Output the (x, y) coordinate of the center of the cell containing the given text.  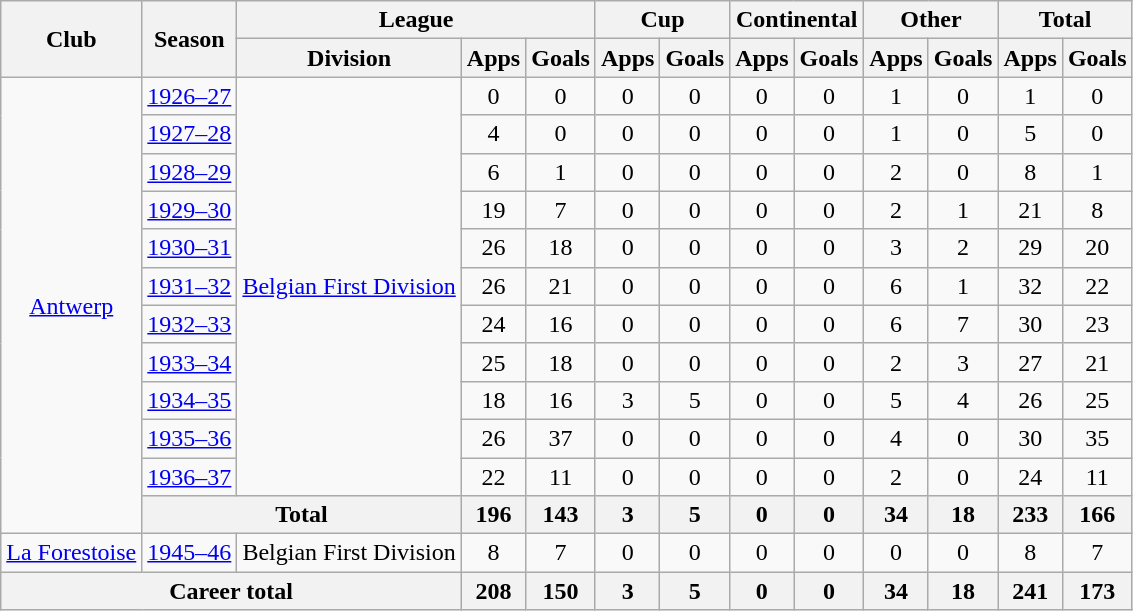
241 (1030, 591)
Antwerp (72, 306)
32 (1030, 286)
1929–30 (190, 210)
Club (72, 39)
League (416, 20)
Season (190, 39)
35 (1097, 438)
208 (493, 591)
1928–29 (190, 172)
27 (1030, 362)
233 (1030, 515)
19 (493, 210)
173 (1097, 591)
Division (349, 58)
1936–37 (190, 477)
La Forestoise (72, 553)
1934–35 (190, 400)
1930–31 (190, 248)
196 (493, 515)
Career total (232, 591)
20 (1097, 248)
1931–32 (190, 286)
1945–46 (190, 553)
1933–34 (190, 362)
1935–36 (190, 438)
Other (931, 20)
Cup (662, 20)
Continental (797, 20)
1927–28 (190, 134)
143 (561, 515)
166 (1097, 515)
29 (1030, 248)
23 (1097, 324)
37 (561, 438)
1932–33 (190, 324)
1926–27 (190, 96)
150 (561, 591)
